Determine the [X, Y] coordinate at the center of the cell enclosing the given text.  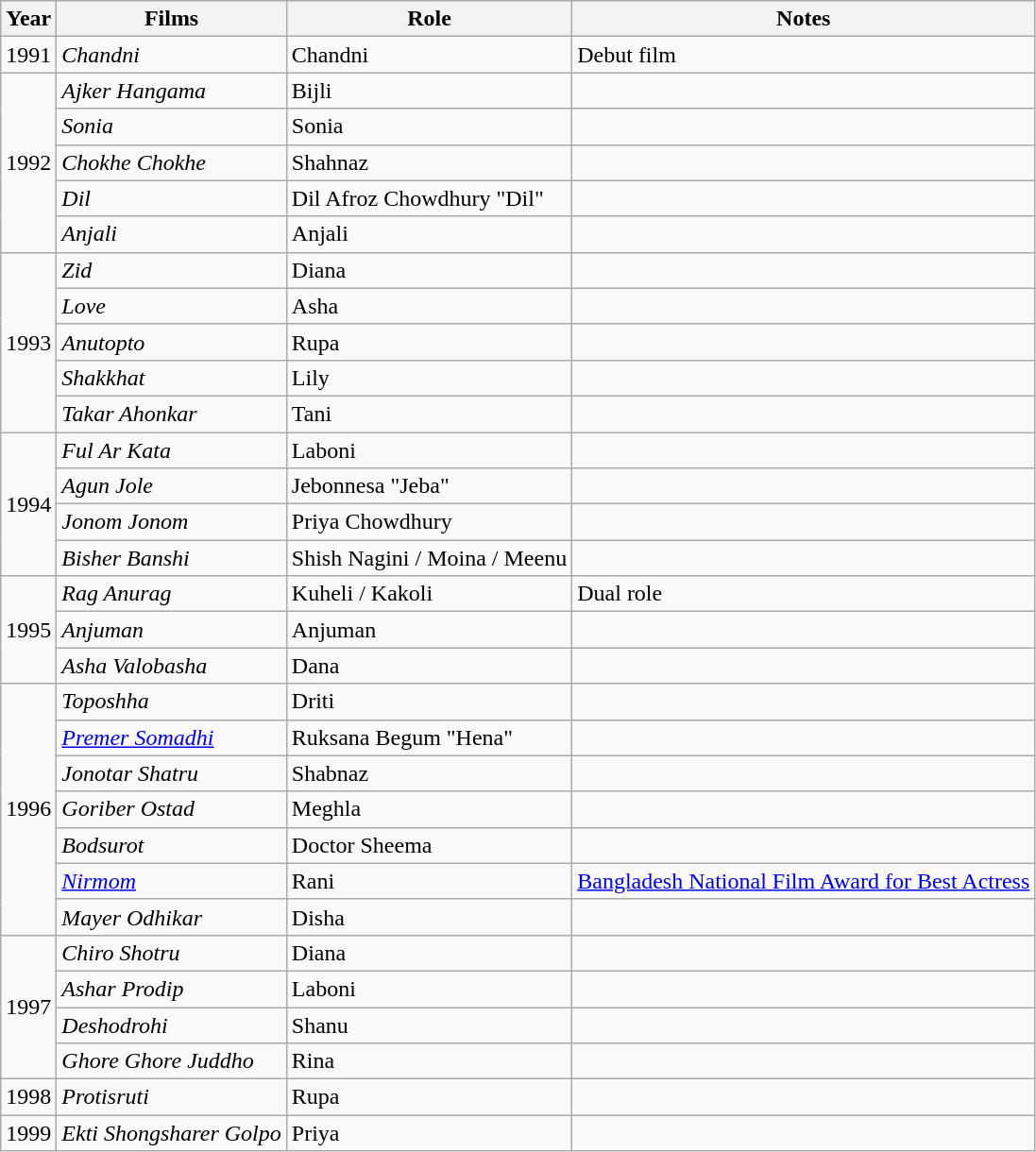
Premer Somadhi [172, 737]
Driti [429, 702]
Disha [429, 917]
Debut film [804, 55]
Shakkhat [172, 378]
Lily [429, 378]
Agun Jole [172, 486]
Anutopto [172, 342]
1999 [28, 1133]
Protisruti [172, 1097]
Films [172, 19]
1991 [28, 55]
1996 [28, 809]
Dual role [804, 594]
Jebonnesa "Jeba" [429, 486]
Asha Valobasha [172, 666]
Shish Nagini / Moina / Meenu [429, 558]
Chiro Shotru [172, 953]
Shanu [429, 1025]
Year [28, 19]
Kuheli / Kakoli [429, 594]
Asha [429, 306]
Ajker Hangama [172, 91]
Bodsurot [172, 845]
Chokhe Chokhe [172, 162]
Dil [172, 198]
Takar Ahonkar [172, 414]
Jonotar Shatru [172, 773]
Rani [429, 881]
Bangladesh National Film Award for Best Actress [804, 881]
1997 [28, 1007]
Love [172, 306]
Zid [172, 270]
Meghla [429, 809]
Deshodrohi [172, 1025]
Bisher Banshi [172, 558]
Dana [429, 666]
Ruksana Begum "Hena" [429, 737]
Jonom Jonom [172, 522]
Ekti Shongsharer Golpo [172, 1133]
Dil Afroz Chowdhury "Dil" [429, 198]
1993 [28, 342]
Rag Anurag [172, 594]
Mayer Odhikar [172, 917]
Priya Chowdhury [429, 522]
Ful Ar Kata [172, 450]
Ashar Prodip [172, 989]
Notes [804, 19]
1998 [28, 1097]
Goriber Ostad [172, 809]
Ghore Ghore Juddho [172, 1061]
Toposhha [172, 702]
Doctor Sheema [429, 845]
1995 [28, 630]
1992 [28, 162]
Nirmom [172, 881]
Role [429, 19]
Shabnaz [429, 773]
Shahnaz [429, 162]
Bijli [429, 91]
Priya [429, 1133]
Rina [429, 1061]
Tani [429, 414]
1994 [28, 504]
